Identify which cell holds the provided text, then report its [x, y] central coordinate. 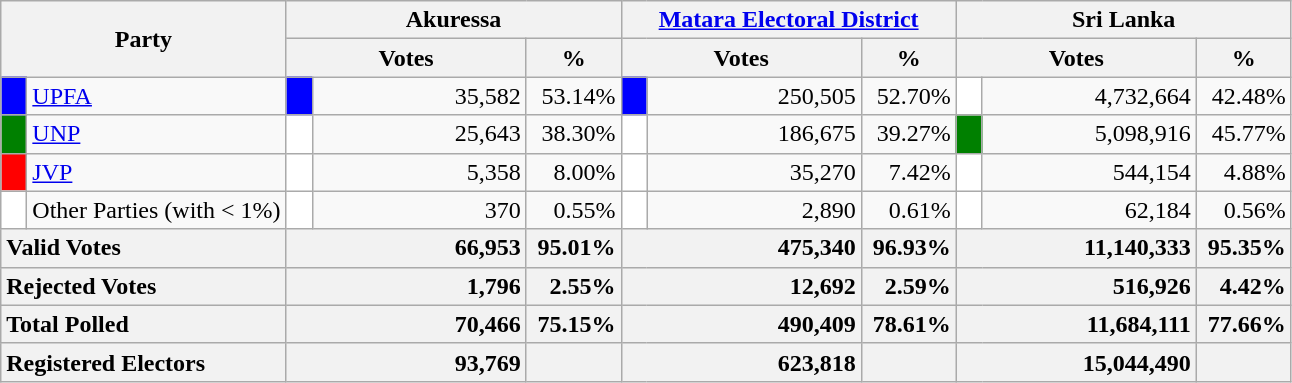
15,044,490 [1076, 362]
35,270 [754, 172]
5,098,916 [1089, 134]
Other Parties (with < 1%) [156, 210]
Valid Votes [144, 248]
38.30% [574, 134]
8.00% [574, 172]
0.61% [908, 210]
2.59% [908, 286]
2,890 [754, 210]
77.66% [1244, 324]
53.14% [574, 96]
42.48% [1244, 96]
544,154 [1089, 172]
0.56% [1244, 210]
66,953 [406, 248]
0.55% [574, 210]
95.35% [1244, 248]
70,466 [406, 324]
623,818 [741, 362]
Akuressa [454, 20]
Party [144, 39]
Total Polled [144, 324]
52.70% [908, 96]
4.88% [1244, 172]
4,732,664 [1089, 96]
12,692 [741, 286]
2.55% [574, 286]
186,675 [754, 134]
39.27% [908, 134]
11,684,111 [1076, 324]
490,409 [741, 324]
UPFA [156, 96]
96.93% [908, 248]
370 [419, 210]
5,358 [419, 172]
1,796 [406, 286]
35,582 [419, 96]
4.42% [1244, 286]
7.42% [908, 172]
78.61% [908, 324]
Registered Electors [144, 362]
62,184 [1089, 210]
Matara Electoral District [788, 20]
45.77% [1244, 134]
250,505 [754, 96]
475,340 [741, 248]
75.15% [574, 324]
JVP [156, 172]
25,643 [419, 134]
11,140,333 [1076, 248]
UNP [156, 134]
95.01% [574, 248]
93,769 [406, 362]
Sri Lanka [1124, 20]
Rejected Votes [144, 286]
516,926 [1076, 286]
